Locate the cell with the specified text and output its (x, y) center coordinate. 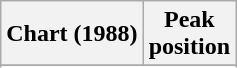
Chart (1988) (72, 34)
Peakposition (189, 34)
